Capture the cell that displays the provided text and extract its (X, Y) central coordinate. 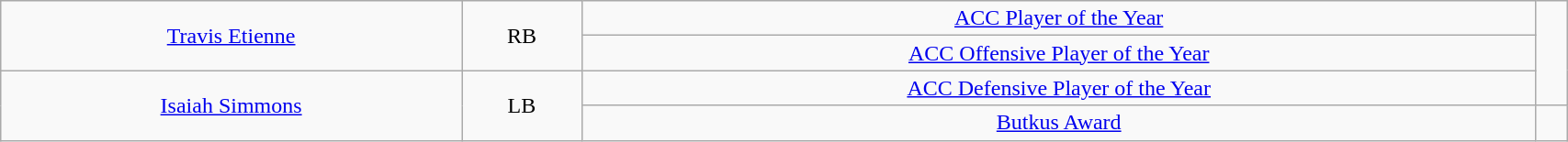
ACC Player of the Year (1058, 18)
Isaiah Simmons (231, 105)
Travis Etienne (231, 36)
Butkus Award (1058, 123)
ACC Defensive Player of the Year (1058, 88)
RB (522, 36)
ACC Offensive Player of the Year (1058, 53)
LB (522, 105)
